Identify which cell holds the provided text, then report its [x, y] central coordinate. 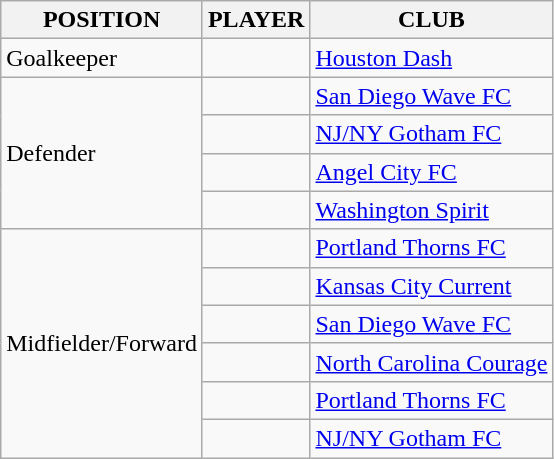
POSITION [102, 20]
North Carolina Courage [432, 362]
PLAYER [256, 20]
Houston Dash [432, 58]
Defender [102, 153]
Midfielder/Forward [102, 343]
Angel City FC [432, 172]
Goalkeeper [102, 58]
Kansas City Current [432, 286]
Washington Spirit [432, 210]
CLUB [432, 20]
